Locate the cell with the specified text and output its [x, y] center coordinate. 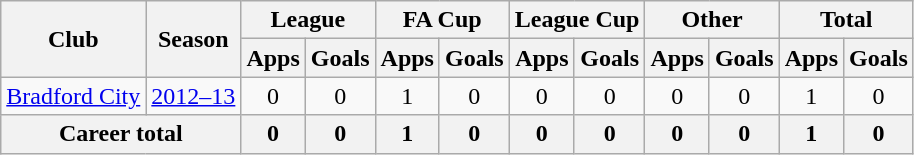
League Cup [577, 20]
2012–13 [194, 96]
Career total [121, 134]
League [308, 20]
Other [712, 20]
Club [74, 39]
Bradford City [74, 96]
Season [194, 39]
FA Cup [442, 20]
Total [846, 20]
